Identify which cell holds the provided text, then report its [x, y] central coordinate. 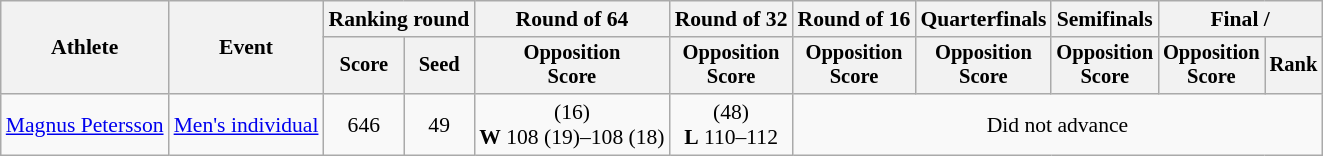
Ranking round [400, 19]
Score [364, 66]
Round of 64 [572, 19]
Round of 16 [854, 19]
(16)W 108 (19)–108 (18) [572, 124]
(48) L 110–112 [732, 124]
Quarterfinals [983, 19]
646 [364, 124]
Did not advance [1058, 124]
Final / [1240, 19]
Round of 32 [732, 19]
Event [246, 48]
49 [439, 124]
Men's individual [246, 124]
Semifinals [1104, 19]
Magnus Petersson [85, 124]
Seed [439, 66]
Rank [1294, 66]
Athlete [85, 48]
